Return (X, Y) of the center of cell containing provided text 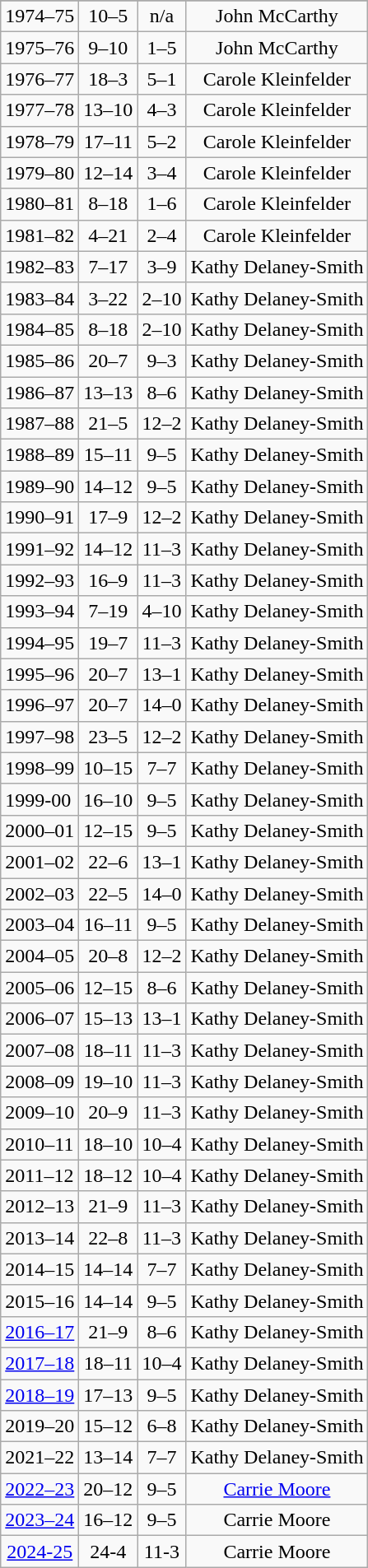
6–8 (161, 1426)
1995–96 (40, 674)
2023–24 (40, 1520)
22–5 (109, 893)
2014–15 (40, 1269)
15–11 (109, 455)
1988–89 (40, 455)
1975–76 (40, 48)
1993–94 (40, 612)
20–8 (109, 956)
2019–20 (40, 1426)
2016–17 (40, 1332)
9–3 (161, 361)
2–4 (161, 235)
20–9 (109, 1113)
17–11 (109, 142)
1985–86 (40, 361)
22–6 (109, 862)
10–15 (109, 768)
19–10 (109, 1082)
3–9 (161, 267)
1992–93 (40, 580)
3–22 (109, 298)
5–1 (161, 79)
1984–85 (40, 329)
2012–13 (40, 1207)
1991–92 (40, 549)
13–13 (109, 393)
5–2 (161, 142)
18–12 (109, 1175)
4–10 (161, 612)
13–14 (109, 1458)
4–21 (109, 235)
1974–75 (40, 16)
12–14 (109, 173)
21–5 (109, 424)
1977–78 (40, 110)
2009–10 (40, 1113)
2011–12 (40, 1175)
1980–81 (40, 204)
1983–84 (40, 298)
2017–18 (40, 1363)
3–4 (161, 173)
1978–79 (40, 142)
10–5 (109, 16)
2010–11 (40, 1144)
1976–77 (40, 79)
1996–97 (40, 705)
1990–91 (40, 518)
23–5 (109, 737)
2013–14 (40, 1238)
2007–08 (40, 1050)
18–10 (109, 1144)
16–11 (109, 925)
2024-25 (40, 1552)
7–17 (109, 267)
16–9 (109, 580)
19–7 (109, 643)
1986–87 (40, 393)
17–13 (109, 1395)
11-3 (161, 1552)
16–12 (109, 1520)
24-4 (109, 1552)
1982–83 (40, 267)
n/a (161, 16)
2015–16 (40, 1300)
2006–07 (40, 1019)
2002–03 (40, 893)
17–9 (109, 518)
7–19 (109, 612)
2001–02 (40, 862)
20–12 (109, 1489)
16–10 (109, 799)
1998–99 (40, 768)
1979–80 (40, 173)
1994–95 (40, 643)
2000–01 (40, 831)
2004–05 (40, 956)
1999-00 (40, 799)
2018–19 (40, 1395)
2022–23 (40, 1489)
4–3 (161, 110)
22–8 (109, 1238)
1–5 (161, 48)
1989–90 (40, 486)
2008–09 (40, 1082)
1987–88 (40, 424)
15–13 (109, 1019)
13–10 (109, 110)
1997–98 (40, 737)
1981–82 (40, 235)
15–12 (109, 1426)
2021–22 (40, 1458)
2003–04 (40, 925)
18–3 (109, 79)
2005–06 (40, 988)
9–10 (109, 48)
1–6 (161, 204)
